Return (x, y) of the center of cell containing provided text 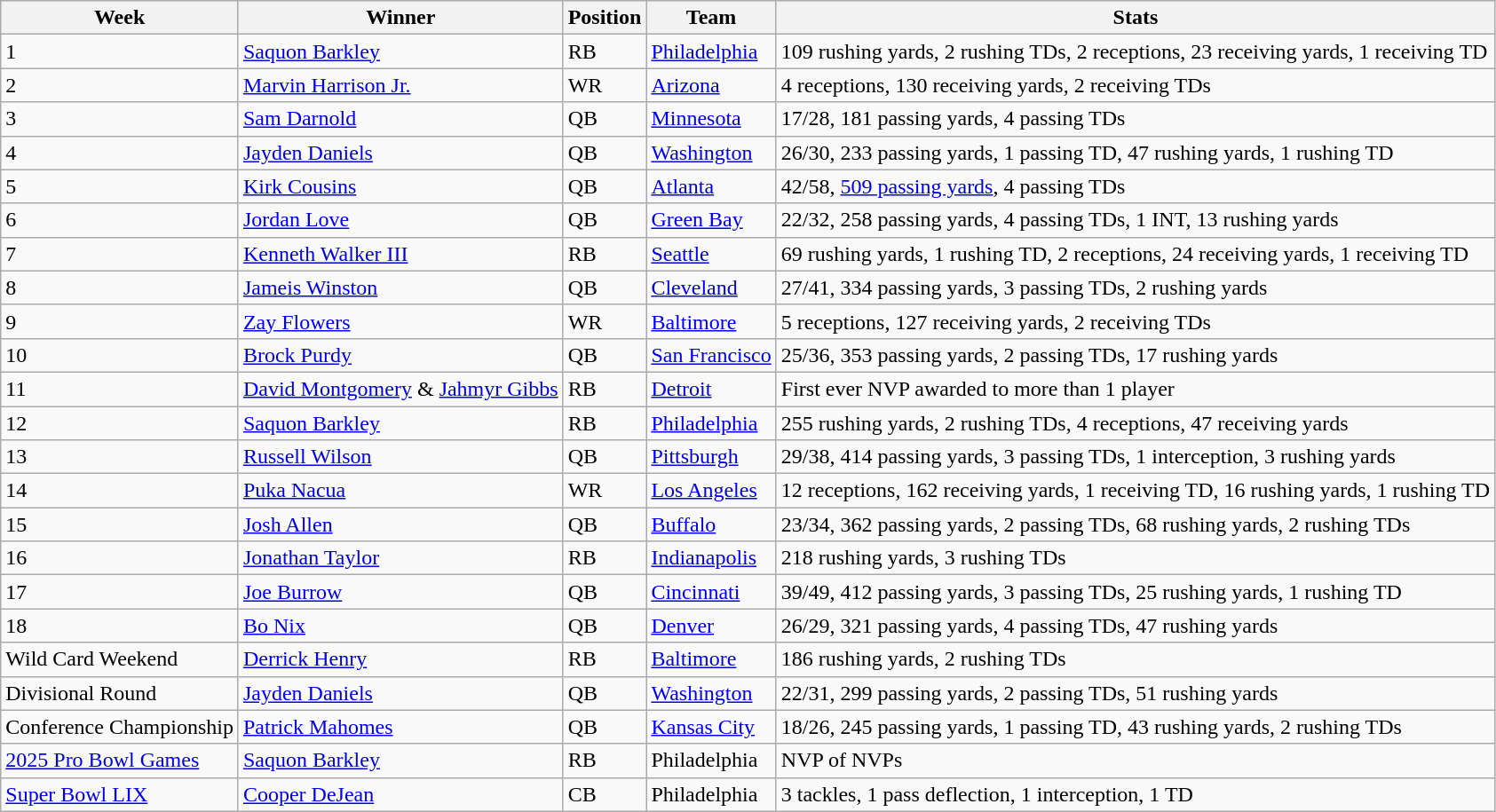
109 rushing yards, 2 rushing TDs, 2 receptions, 23 receiving yards, 1 receiving TD (1135, 51)
Winner (400, 18)
18 (120, 626)
NVP of NVPs (1135, 761)
Position (605, 18)
10 (120, 355)
Detroit (711, 389)
9 (120, 321)
25/36, 353 passing yards, 2 passing TDs, 17 rushing yards (1135, 355)
Team (711, 18)
3 (120, 119)
Puka Nacua (400, 491)
Week (120, 18)
Cincinnati (711, 592)
17/28, 181 passing yards, 4 passing TDs (1135, 119)
39/49, 412 passing yards, 3 passing TDs, 25 rushing yards, 1 rushing TD (1135, 592)
5 (120, 186)
Kirk Cousins (400, 186)
69 rushing yards, 1 rushing TD, 2 receptions, 24 receiving yards, 1 receiving TD (1135, 254)
1 (120, 51)
3 tackles, 1 pass deflection, 1 interception, 1 TD (1135, 794)
23/34, 362 passing yards, 2 passing TDs, 68 rushing yards, 2 rushing TDs (1135, 524)
Cooper DeJean (400, 794)
Wild Card Weekend (120, 659)
26/29, 321 passing yards, 4 passing TDs, 47 rushing yards (1135, 626)
186 rushing yards, 2 rushing TDs (1135, 659)
Los Angeles (711, 491)
Joe Burrow (400, 592)
14 (120, 491)
Kenneth Walker III (400, 254)
Derrick Henry (400, 659)
Marvin Harrison Jr. (400, 85)
Minnesota (711, 119)
Pittsburgh (711, 457)
2025 Pro Bowl Games (120, 761)
Indianapolis (711, 558)
2 (120, 85)
First ever NVP awarded to more than 1 player (1135, 389)
27/41, 334 passing yards, 3 passing TDs, 2 rushing yards (1135, 288)
218 rushing yards, 3 rushing TDs (1135, 558)
12 (120, 423)
13 (120, 457)
Jonathan Taylor (400, 558)
255 rushing yards, 2 rushing TDs, 4 receptions, 47 receiving yards (1135, 423)
6 (120, 220)
Stats (1135, 18)
5 receptions, 127 receiving yards, 2 receiving TDs (1135, 321)
David Montgomery & Jahmyr Gibbs (400, 389)
Seattle (711, 254)
Sam Darnold (400, 119)
26/30, 233 passing yards, 1 passing TD, 47 rushing yards, 1 rushing TD (1135, 153)
16 (120, 558)
4 (120, 153)
CB (605, 794)
Cleveland (711, 288)
Super Bowl LIX (120, 794)
Arizona (711, 85)
Denver (711, 626)
Jordan Love (400, 220)
Russell Wilson (400, 457)
12 receptions, 162 receiving yards, 1 receiving TD, 16 rushing yards, 1 rushing TD (1135, 491)
8 (120, 288)
22/31, 299 passing yards, 2 passing TDs, 51 rushing yards (1135, 693)
29/38, 414 passing yards, 3 passing TDs, 1 interception, 3 rushing yards (1135, 457)
Atlanta (711, 186)
4 receptions, 130 receiving yards, 2 receiving TDs (1135, 85)
Josh Allen (400, 524)
7 (120, 254)
22/32, 258 passing yards, 4 passing TDs, 1 INT, 13 rushing yards (1135, 220)
18/26, 245 passing yards, 1 passing TD, 43 rushing yards, 2 rushing TDs (1135, 727)
11 (120, 389)
Jameis Winston (400, 288)
Buffalo (711, 524)
17 (120, 592)
Brock Purdy (400, 355)
San Francisco (711, 355)
15 (120, 524)
Conference Championship (120, 727)
42/58, 509 passing yards, 4 passing TDs (1135, 186)
Green Bay (711, 220)
Patrick Mahomes (400, 727)
Kansas City (711, 727)
Divisional Round (120, 693)
Bo Nix (400, 626)
Zay Flowers (400, 321)
